Return (X, Y) of the center of cell containing provided text 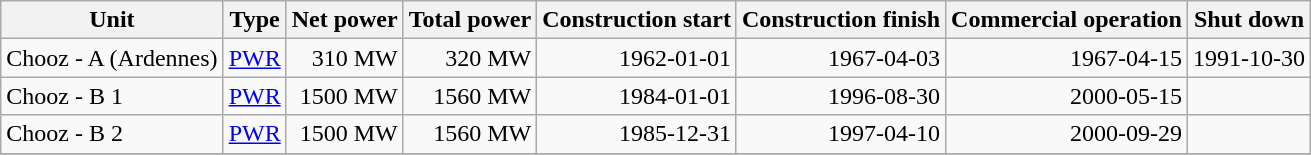
2000-05-15 (1067, 96)
320 MW (470, 58)
Total power (470, 20)
1996-08-30 (840, 96)
1985-12-31 (637, 134)
Construction start (637, 20)
Construction finish (840, 20)
Shut down (1248, 20)
1991-10-30 (1248, 58)
1984-01-01 (637, 96)
1997-04-10 (840, 134)
Chooz - B 2 (112, 134)
310 MW (344, 58)
1967-04-15 (1067, 58)
Commercial operation (1067, 20)
Chooz - B 1 (112, 96)
Net power (344, 20)
1967-04-03 (840, 58)
Chooz - A (Ardennes) (112, 58)
1962-01-01 (637, 58)
2000-09-29 (1067, 134)
Unit (112, 20)
Type (254, 20)
